Capture the cell that displays the provided text and extract its [X, Y] central coordinate. 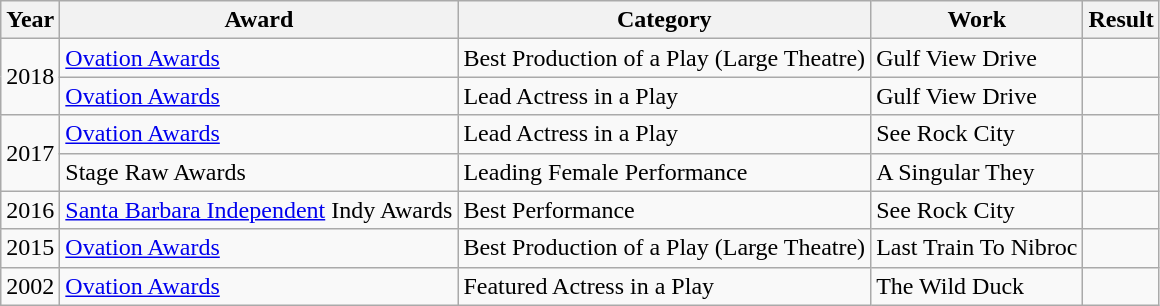
Year [30, 20]
Result [1121, 20]
A Singular They [977, 172]
Stage Raw Awards [259, 172]
2018 [30, 77]
Last Train To Nibroc [977, 248]
The Wild Duck [977, 286]
Featured Actress in a Play [664, 286]
2016 [30, 210]
Best Performance [664, 210]
Award [259, 20]
2002 [30, 286]
Santa Barbara Independent Indy Awards [259, 210]
2015 [30, 248]
Work [977, 20]
Leading Female Performance [664, 172]
2017 [30, 153]
Category [664, 20]
